Locate the cell with the specified text and output its (X, Y) center coordinate. 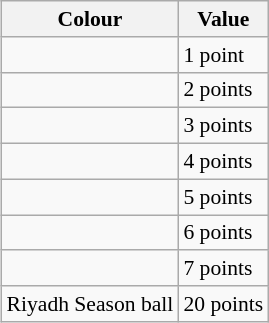
20 points (223, 304)
Colour (90, 19)
4 points (223, 161)
6 points (223, 232)
1 point (223, 54)
3 points (223, 126)
7 points (223, 268)
Riyadh Season ball (90, 304)
Value (223, 19)
2 points (223, 90)
5 points (223, 197)
